Provide the (X, Y) coordinate of the cell's center where the given text is located.  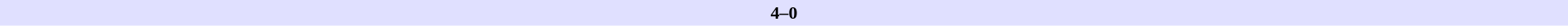
4–0 (784, 13)
